Capture the cell that displays the provided text and extract its [x, y] central coordinate. 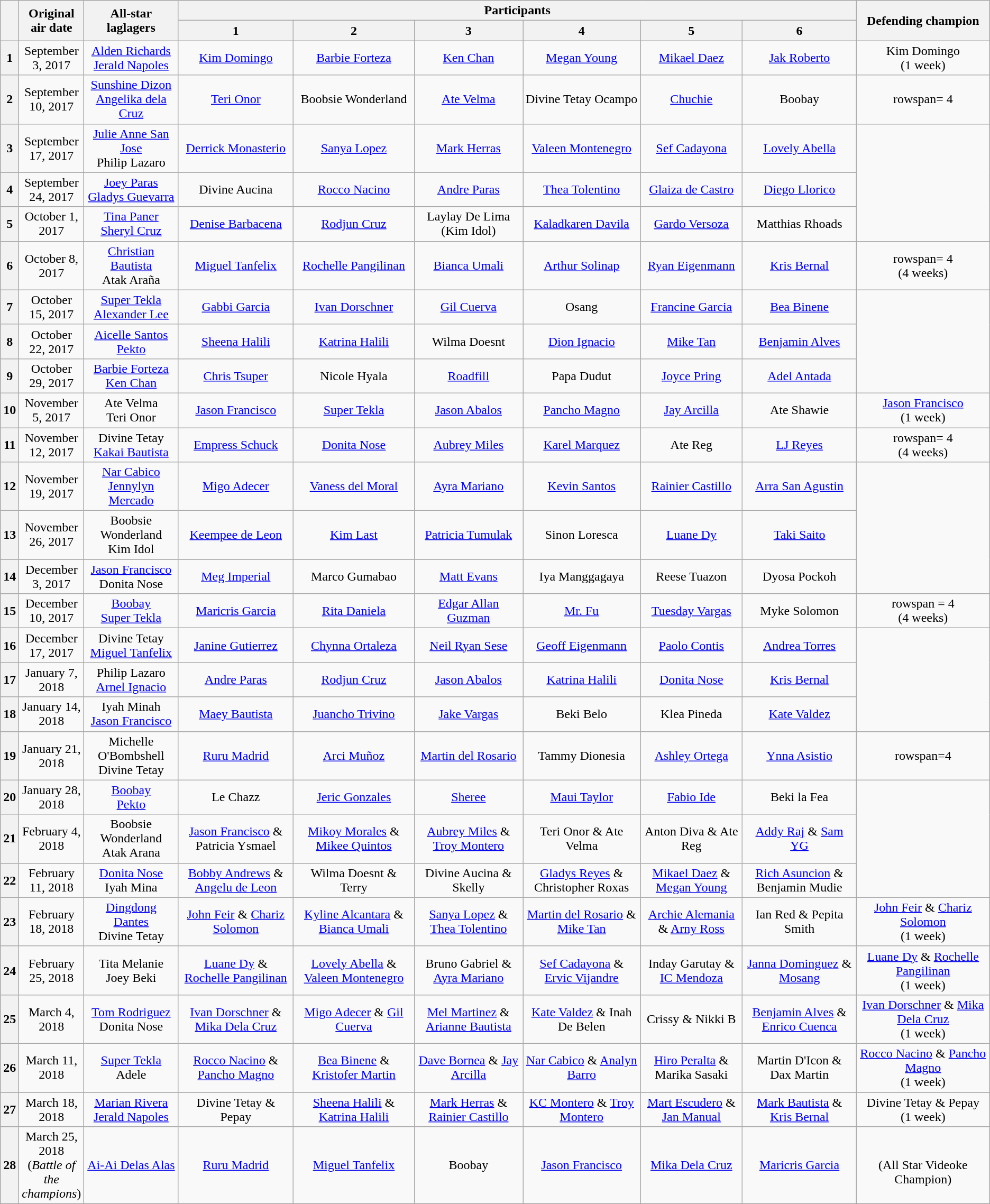
Ai-Ai Delas Alas [131, 1165]
Tammy Dionesia [581, 756]
Karel Marquez [581, 444]
March 25, 2018 (Battle of the champions) [52, 1165]
January 21, 2018 [52, 756]
(All Star Videoke Champion) [923, 1165]
March 4, 2018 [52, 1019]
Bea Binene [800, 307]
Gabbi Garcia [236, 307]
October 29, 2017 [52, 375]
September 24, 2017 [52, 189]
Boobsie WonderlandAtak Arana [131, 839]
Ivan Dorschner & Mika Dela Cruz [236, 1019]
Osang [581, 307]
Marian RiveraJerald Napoles [131, 1109]
Janna Dominguez & Mosang [800, 970]
Ashley Ortega [692, 756]
Sheree [469, 797]
March 11, 2018 [52, 1068]
Anton Diva & Ate Reg [692, 839]
Barbie Forteza [354, 58]
January 14, 2018 [52, 714]
Wilma Doesnt & Terry [354, 880]
Jake Vargas [469, 714]
Mike Tan [692, 342]
22 [10, 880]
10 [10, 410]
Juancho Trivino [354, 714]
Nicole Hyala [354, 375]
Gil Cuerva [469, 307]
Dingdong DantesDivine Tetay [131, 922]
Diego Llorico [800, 189]
Sanya Lopez & Thea Tolentino [469, 922]
21 [10, 839]
Rochelle Pangilinan [354, 265]
Ate Velma [469, 99]
Francine Garcia [692, 307]
Bobby Andrews & Angelu de Leon [236, 880]
Jay Arcilla [692, 410]
Julie Anne San JosePhilip Lazaro [131, 148]
BoobayPekto [131, 797]
Fabio Ide [692, 797]
23 [10, 922]
Bruno Gabriel & Ayra Mariano [469, 970]
Ryan Eigenmann [692, 265]
Vaness del Moral [354, 486]
Ian Red & Pepita Smith [800, 922]
BoobaySuper Tekla [131, 611]
Nar CabicoJennylyn Mercado [131, 486]
Joey ParasGladys Guevarra [131, 189]
February 25, 2018 [52, 970]
KC Montero & Troy Montero [581, 1109]
All-star laglagers [131, 21]
Rocco Nacino & Pancho Magno [236, 1068]
Tom RodriguezDonita Nose [131, 1019]
Rocco Nacino [354, 189]
Benjamin Alves [800, 342]
Super TeklaAlexander Lee [131, 307]
Ivan Dorschner [354, 307]
Thea Tolentino [581, 189]
Empress Schuck [236, 444]
7 [10, 307]
Sheena Halili [236, 342]
Divine Tetay & Pepay(1 week) [923, 1109]
October 1, 2017 [52, 224]
Keempee de Leon [236, 535]
Meg Imperial [236, 576]
Valeen Montenegro [581, 148]
Beki Belo [581, 714]
Myke Solomon [800, 611]
Marco Gumabao [354, 576]
Roadfill [469, 375]
Bea Binene & Kristofer Martin [354, 1068]
Kim Domingo(1 week) [923, 58]
Inday Garutay & IC Mendoza [692, 970]
Jason FranciscoDonita Nose [131, 576]
Bianca Umali [469, 265]
Beki la Fea [800, 797]
LJ Reyes [800, 444]
Ate Shawie [800, 410]
Aubrey Miles & Troy Montero [469, 839]
Tina PanerSheryl Cruz [131, 224]
September 3, 2017 [52, 58]
Nar Cabico & Analyn Barro [581, 1068]
rowspan = 4 (4 weeks) [923, 611]
Maey Bautista [236, 714]
Ate VelmaTeri Onor [131, 410]
February 18, 2018 [52, 922]
Luane Dy & Rochelle Pangilinan(1 week) [923, 970]
Divine Aucina [236, 189]
Michelle O'BombshellDivine Tetay [131, 756]
Addy Raj & Sam YG [800, 839]
Crissy & Nikki B [692, 1019]
Divine Aucina & Skelly [469, 880]
Migo Adecer [236, 486]
Matthias Rhoads [800, 224]
Jason Francisco & Patricia Ysmael [236, 839]
Ayra Mariano [469, 486]
Archie Alemania & Arny Ross [692, 922]
Kate Valdez & Inah De Belen [581, 1019]
Luane Dy & Rochelle Pangilinan [236, 970]
Divine TetayMiguel Tanfelix [131, 645]
Kate Valdez [800, 714]
rowspan=4 [923, 756]
16 [10, 645]
Mika Dela Cruz [692, 1165]
9 [10, 375]
Kim Last [354, 535]
Philip LazaroArnel Ignacio [131, 680]
Teri Onor & Ate Velma [581, 839]
November 5, 2017 [52, 410]
Mel Martinez & Arianne Bautista [469, 1019]
Divine Tetay & Pepay [236, 1109]
Sunshine DizonAngelika dela Cruz [131, 99]
28 [10, 1165]
Megan Young [581, 58]
Andrea Torres [800, 645]
Matt Evans [469, 576]
8 [10, 342]
Kim Domingo [236, 58]
Reese Tuazon [692, 576]
Arci Muñoz [354, 756]
Martin D'Icon & Dax Martin [800, 1068]
September 17, 2017 [52, 148]
Mr. Fu [581, 611]
Barbie FortezaKen Chan [131, 375]
Joyce Pring [692, 375]
Gardo Versoza [692, 224]
Original air date [52, 21]
Rita Daniela [354, 611]
17 [10, 680]
Gladys Reyes & Christopher Roxas [581, 880]
December 17, 2017 [52, 645]
Glaiza de Castro [692, 189]
12 [10, 486]
Dyosa Pockoh [800, 576]
February 11, 2018 [52, 880]
Jeric Gonzales [354, 797]
18 [10, 714]
Patricia Tumulak [469, 535]
Laylay De Lima (Kim Idol) [469, 224]
Mikael Daez & Megan Young [692, 880]
Boobsie Wonderland [354, 99]
Denise Barbacena [236, 224]
Sheena Halili & Katrina Halili [354, 1109]
Le Chazz [236, 797]
Alden RichardsJerald Napoles [131, 58]
Teri Onor [236, 99]
Mikoy Morales & Mikee Quintos [354, 839]
Chuchie [692, 99]
December 3, 2017 [52, 576]
Lovely Abella & Valeen Montenegro [354, 970]
15 [10, 611]
Iya Manggagaya [581, 576]
Arra San Agustin [800, 486]
October 15, 2017 [52, 307]
Mark Herras [469, 148]
September 10, 2017 [52, 99]
Ivan Dorschner & Mika Dela Cruz(1 week) [923, 1019]
Edgar Allan Guzman [469, 611]
Martin del Rosario [469, 756]
October 8, 2017 [52, 265]
Tuesday Vargas [692, 611]
Divine TetayKakai Bautista [131, 444]
Divine Tetay Ocampo [581, 99]
March 18, 2018 [52, 1109]
October 22, 2017 [52, 342]
Aubrey Miles [469, 444]
11 [10, 444]
November 26, 2017 [52, 535]
Jak Roberto [800, 58]
Sef Cadayona [692, 148]
Mikael Daez [692, 58]
25 [10, 1019]
Super Tekla [354, 410]
20 [10, 797]
Benjamin Alves & Enrico Cuenca [800, 1019]
26 [10, 1068]
Christian BautistaAtak Araña [131, 265]
Luane Dy [692, 535]
Rich Asuncion & Benjamin Mudie [800, 880]
Super TeklaAdele [131, 1068]
Dave Bornea & Jay Arcilla [469, 1068]
Defending champion [923, 21]
January 7, 2018 [52, 680]
Kyline Alcantara & Bianca Umali [354, 922]
Mark Bautista & Kris Bernal [800, 1109]
Jason Francisco(1 week) [923, 410]
Chynna Ortaleza [354, 645]
Rainier Castillo [692, 486]
Lovely Abella [800, 148]
John Feir & Chariz Solomon [236, 922]
13 [10, 535]
Arthur Solinap [581, 265]
November 12, 2017 [52, 444]
Ken Chan [469, 58]
Sef Cadayona & Ervic Vijandre [581, 970]
January 28, 2018 [52, 797]
Kaladkaren Davila [581, 224]
Janine Gutierrez [236, 645]
November 19, 2017 [52, 486]
Hiro Peralta & Marika Sasaki [692, 1068]
Maui Taylor [581, 797]
Paolo Contis [692, 645]
Mark Herras & Rainier Castillo [469, 1109]
Aicelle SantosPekto [131, 342]
Wilma Doesnt [469, 342]
19 [10, 756]
John Feir & Chariz Solomon(1 week) [923, 922]
Migo Adecer & Gil Cuerva [354, 1019]
Dion Ignacio [581, 342]
Klea Pineda [692, 714]
Tita MelanieJoey Beki [131, 970]
Geoff Eigenmann [581, 645]
Ate Reg [692, 444]
Sanya Lopez [354, 148]
rowspan= 4 [923, 99]
Sinon Loresca [581, 535]
Donita NoseIyah Mina [131, 880]
Neil Ryan Sese [469, 645]
24 [10, 970]
Chris Tsuper [236, 375]
Papa Dudut [581, 375]
27 [10, 1109]
Participants [517, 11]
Pancho Magno [581, 410]
Boobsie WonderlandKim Idol [131, 535]
December 10, 2017 [52, 611]
Ynna Asistio [800, 756]
Martin del Rosario & Mike Tan [581, 922]
Adel Antada [800, 375]
Derrick Monasterio [236, 148]
Kevin Santos [581, 486]
Rocco Nacino & Pancho Magno(1 week) [923, 1068]
Iyah MinahJason Francisco [131, 714]
February 4, 2018 [52, 839]
Taki Saito [800, 535]
14 [10, 576]
Mart Escudero & Jan Manual [692, 1109]
